Detect which cell encompasses the target text, then output its [X, Y] center coordinate. 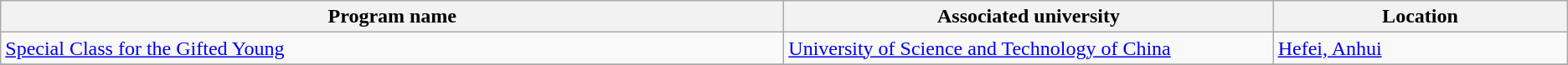
Program name [392, 17]
University of Science and Technology of China [1029, 48]
Associated university [1029, 17]
Hefei, Anhui [1421, 48]
Special Class for the Gifted Young [392, 48]
Location [1421, 17]
